Return the (X, Y) coordinate for the center point of the cell that contains the specified text.  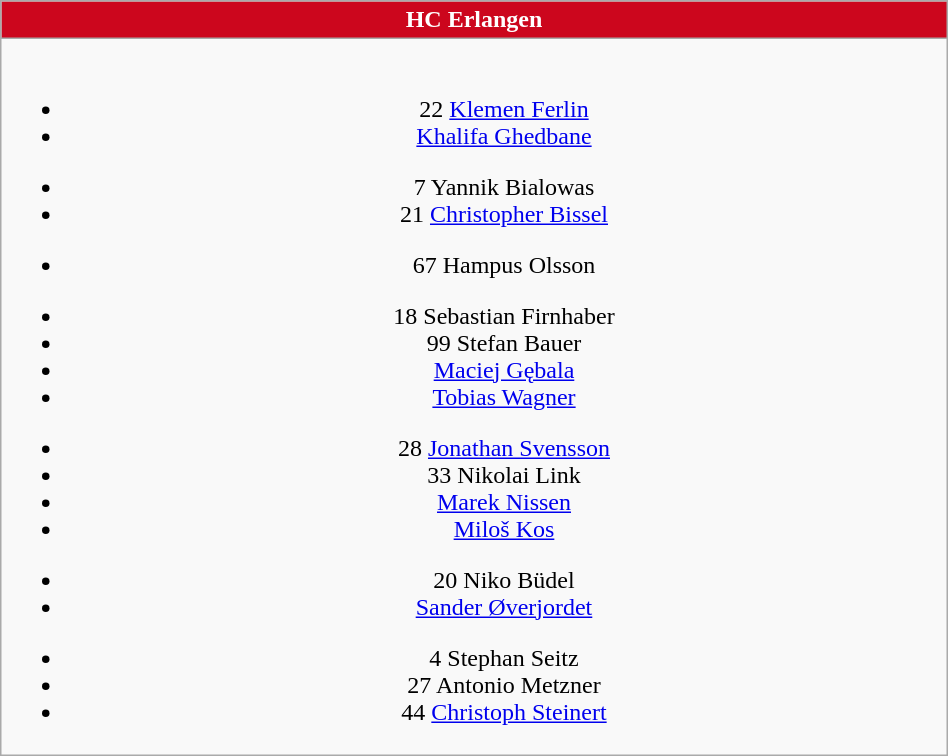
HC Erlangen (474, 20)
